Capture the cell that displays the provided text and extract its (X, Y) central coordinate. 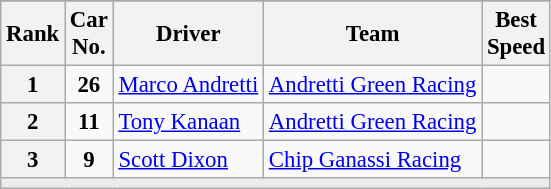
Marco Andretti (188, 85)
Scott Dixon (188, 160)
26 (90, 85)
Driver (188, 34)
Rank (33, 34)
2 (33, 122)
9 (90, 160)
BestSpeed (516, 34)
11 (90, 122)
3 (33, 160)
Team (373, 34)
Tony Kanaan (188, 122)
CarNo. (90, 34)
Chip Ganassi Racing (373, 160)
1 (33, 85)
